Extract the (X, Y) coordinate from the center of the cell holding the provided text.  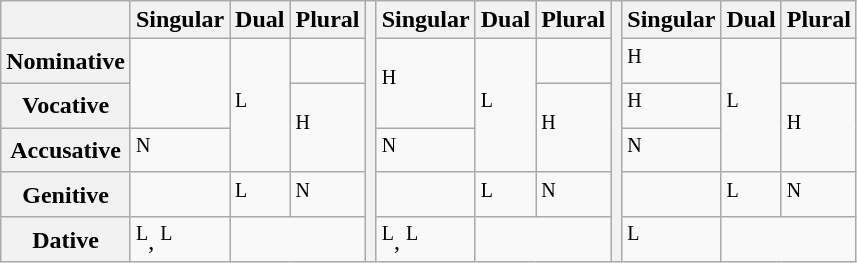
Vocative (66, 106)
Genitive (66, 194)
Dative (66, 240)
Nominative (66, 62)
Accusative (66, 150)
